Locate the cell with the specified text and output its [X, Y] center coordinate. 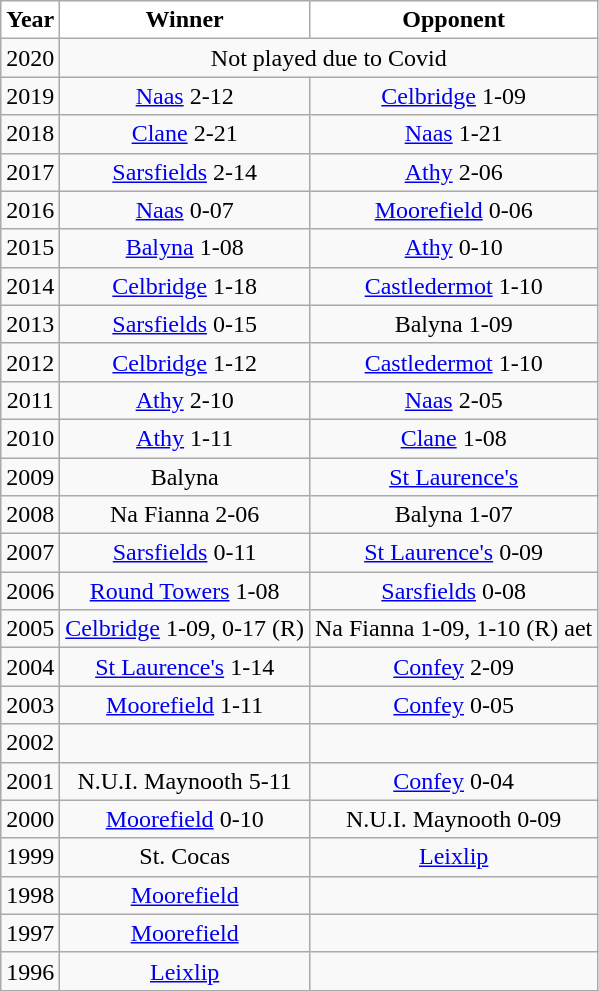
2020 [30, 58]
Moorefield 1-11 [185, 705]
2003 [30, 705]
Na Fianna 2-06 [185, 515]
Athy 1-11 [185, 438]
2016 [30, 210]
Sarsfields 0-15 [185, 324]
Confey 0-04 [453, 781]
Balyna [185, 477]
2017 [30, 172]
Athy 0-10 [453, 248]
1996 [30, 971]
2018 [30, 134]
St. Cocas [185, 857]
2012 [30, 362]
Naas 2-12 [185, 96]
Moorefield 0-10 [185, 819]
Winner [185, 20]
2011 [30, 400]
2006 [30, 591]
Confey 2-09 [453, 667]
N.U.I. Maynooth 5-11 [185, 781]
Sarsfields 0-11 [185, 553]
Naas 1-21 [453, 134]
Naas 2-05 [453, 400]
Balyna 1-07 [453, 515]
Sarsfields 2-14 [185, 172]
Year [30, 20]
St Laurence's 0-09 [453, 553]
1998 [30, 895]
Not played due to Covid [329, 58]
Celbridge 1-09, 0-17 (R) [185, 629]
2015 [30, 248]
Sarsfields 0-08 [453, 591]
2008 [30, 515]
Balyna 1-09 [453, 324]
Moorefield 0-06 [453, 210]
Celbridge 1-09 [453, 96]
2014 [30, 286]
2010 [30, 438]
1999 [30, 857]
St Laurence's [453, 477]
Na Fianna 1-09, 1-10 (R) aet [453, 629]
2007 [30, 553]
Athy 2-10 [185, 400]
1997 [30, 933]
2000 [30, 819]
Celbridge 1-12 [185, 362]
Celbridge 1-18 [185, 286]
2001 [30, 781]
Naas 0-07 [185, 210]
St Laurence's 1-14 [185, 667]
2005 [30, 629]
2009 [30, 477]
Clane 1-08 [453, 438]
Balyna 1-08 [185, 248]
2019 [30, 96]
Round Towers 1-08 [185, 591]
2004 [30, 667]
Opponent [453, 20]
Confey 0-05 [453, 705]
N.U.I. Maynooth 0-09 [453, 819]
Athy 2-06 [453, 172]
2002 [30, 743]
Clane 2-21 [185, 134]
2013 [30, 324]
